Capture the cell that displays the provided text and extract its (x, y) central coordinate. 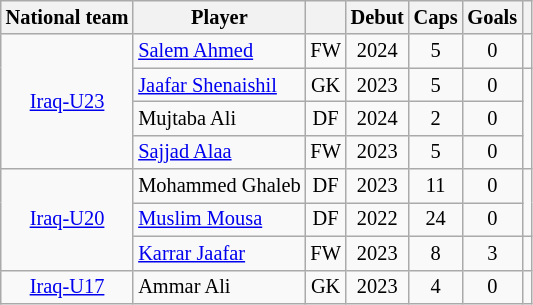
Ammar Ali (219, 287)
Iraq-U20 (68, 220)
Iraq-U17 (68, 287)
24 (436, 219)
2 (436, 118)
Debut (378, 17)
11 (436, 186)
Karrar Jaafar (219, 253)
Goals (493, 17)
8 (436, 253)
Iraq-U23 (68, 102)
Salem Ahmed (219, 51)
Muslim Mousa (219, 219)
Sajjad Alaa (219, 152)
Mohammed Ghaleb (219, 186)
Caps (436, 17)
Jaafar Shenaishil (219, 85)
National team (68, 17)
Mujtaba Ali (219, 118)
Player (219, 17)
4 (436, 287)
2022 (378, 219)
3 (493, 253)
